Return the (x, y) coordinate for the center point of the cell that contains the specified text.  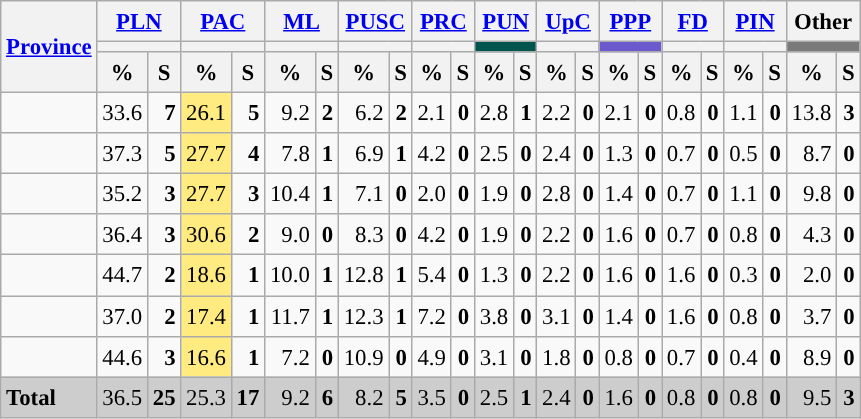
17 (248, 398)
PLN (139, 22)
9.5 (811, 398)
8.7 (811, 154)
12.3 (363, 316)
PIN (755, 22)
3.5 (432, 398)
10.0 (290, 276)
4.9 (432, 356)
4 (248, 154)
25 (164, 398)
13.8 (811, 114)
6.9 (363, 154)
11.7 (290, 316)
3.8 (494, 316)
33.6 (122, 114)
Other (823, 22)
9.0 (290, 234)
7 (164, 114)
44.7 (122, 276)
25.3 (206, 398)
0.3 (744, 276)
0.4 (744, 356)
44.6 (122, 356)
PUSC (375, 22)
10.4 (290, 194)
ML (302, 22)
1.8 (556, 356)
PAC (223, 22)
8.3 (363, 234)
FD (693, 22)
UpC (568, 22)
37.3 (122, 154)
5.4 (432, 276)
18.6 (206, 276)
PRC (443, 22)
37.0 (122, 316)
26.1 (206, 114)
10.9 (363, 356)
7.8 (290, 154)
7.1 (363, 194)
3.7 (811, 316)
36.5 (122, 398)
17.4 (206, 316)
Province (49, 47)
PUN (505, 22)
9.8 (811, 194)
Total (49, 398)
12.8 (363, 276)
0.5 (744, 154)
6 (326, 398)
4.3 (811, 234)
16.6 (206, 356)
36.4 (122, 234)
35.2 (122, 194)
6.2 (363, 114)
8.9 (811, 356)
30.6 (206, 234)
8.2 (363, 398)
PPP (630, 22)
